Extract the [x, y] coordinate from the center of the cell holding the provided text.  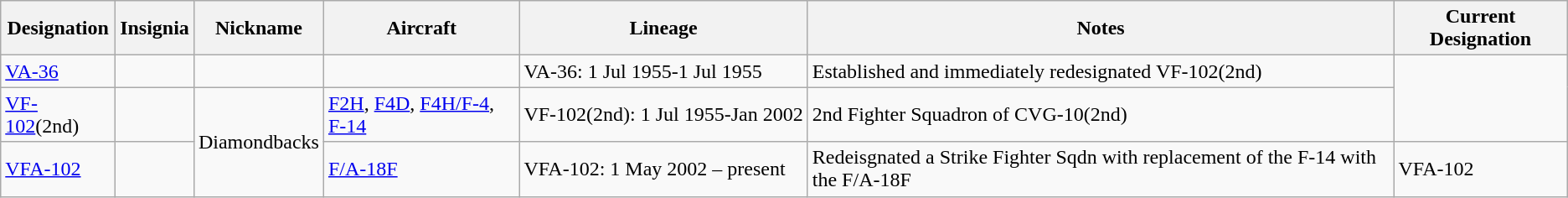
Current Designation [1481, 29]
Designation [59, 29]
F2H, F4D, F4H/F-4, F-14 [420, 114]
VF-102(2nd) [59, 114]
Established and immediately redesignated VF-102(2nd) [1101, 71]
VA-36 [59, 71]
Redeisgnated a Strike Fighter Sqdn with replacement of the F-14 with the F/A-18F [1101, 169]
Notes [1101, 29]
Diamondbacks [258, 142]
2nd Fighter Squadron of CVG-10(2nd) [1101, 114]
VF-102(2nd): 1 Jul 1955-Jan 2002 [663, 114]
VFA-102: 1 May 2002 – present [663, 169]
Aircraft [420, 29]
Insignia [155, 29]
Nickname [258, 29]
Lineage [663, 29]
F/A-18F [420, 169]
VA-36: 1 Jul 1955-1 Jul 1955 [663, 71]
